Pinpoint the cell where the given text exists, returning its (X, Y) midpoint coordinate. 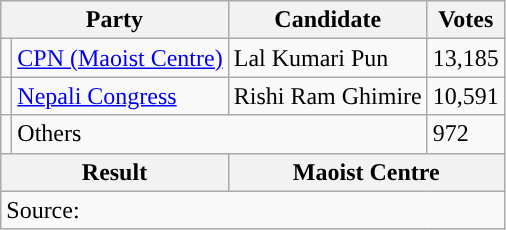
Result (114, 172)
Lal Kumari Pun (328, 58)
Rishi Ram Ghimire (328, 96)
13,185 (466, 58)
Party (114, 20)
972 (466, 134)
CPN (Maoist Centre) (120, 58)
Maoist Centre (366, 172)
10,591 (466, 96)
Source: (253, 210)
Votes (466, 20)
Nepali Congress (120, 96)
Others (220, 134)
Candidate (328, 20)
